Pinpoint the cell where the given text exists, returning its (X, Y) midpoint coordinate. 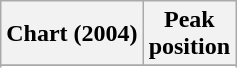
Chart (2004) (72, 34)
Peakposition (189, 34)
